Find where the given text appears and provide that cell's center as [x, y] coordinate. 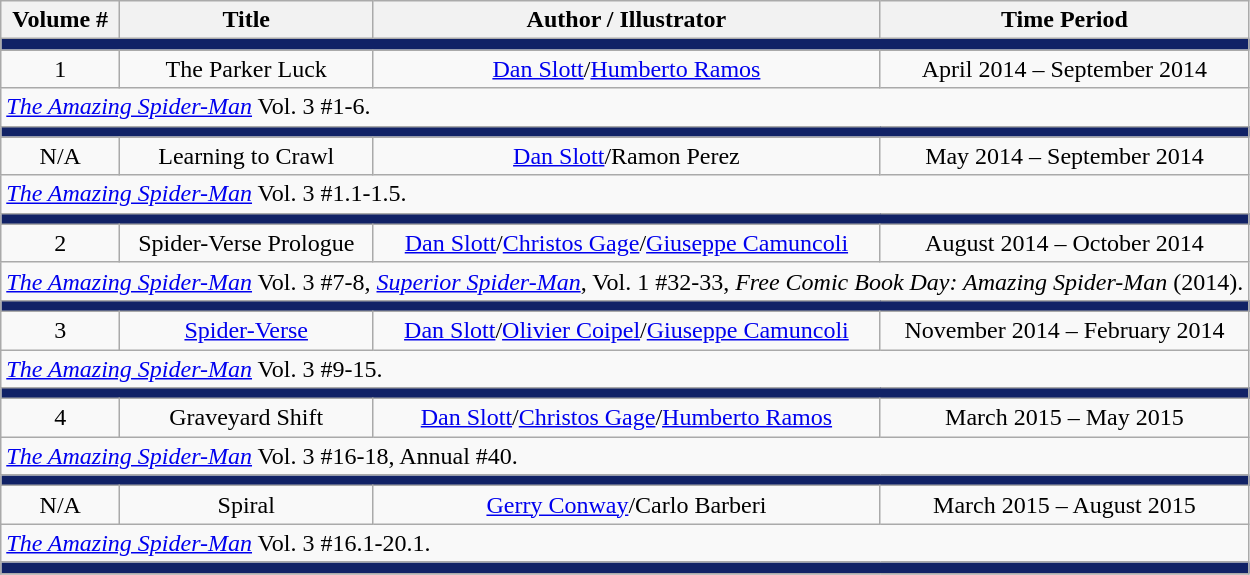
April 2014 – September 2014 [1064, 69]
Gerry Conway/Carlo Barberi [626, 505]
Time Period [1064, 20]
Volume # [60, 20]
2 [60, 243]
Dan Slott/Christos Gage/Giuseppe Camuncoli [626, 243]
The Parker Luck [246, 69]
May 2014 – September 2014 [1064, 156]
The Amazing Spider-Man Vol. 3 #9-15. [625, 369]
4 [60, 418]
Dan Slott/Olivier Coipel/Giuseppe Camuncoli [626, 330]
3 [60, 330]
The Amazing Spider-Man Vol. 3 #1.1-1.5. [625, 194]
November 2014 – February 2014 [1064, 330]
The Amazing Spider-Man Vol. 3 #1-6. [625, 107]
Graveyard Shift [246, 418]
Spiral [246, 505]
Spider-Verse Prologue [246, 243]
March 2015 – August 2015 [1064, 505]
Title [246, 20]
The Amazing Spider-Man Vol. 3 #16.1-20.1. [625, 543]
March 2015 – May 2015 [1064, 418]
Author / Illustrator [626, 20]
Dan Slott/Christos Gage/Humberto Ramos [626, 418]
Dan Slott/Humberto Ramos [626, 69]
Learning to Crawl [246, 156]
Dan Slott/Ramon Perez [626, 156]
August 2014 – October 2014 [1064, 243]
The Amazing Spider-Man Vol. 3 #16-18, Annual #40. [625, 456]
1 [60, 69]
Spider-Verse [246, 330]
The Amazing Spider-Man Vol. 3 #7-8, Superior Spider-Man, Vol. 1 #32-33, Free Comic Book Day: Amazing Spider-Man (2014). [625, 281]
